Return the [X, Y] coordinate for the center point of the cell that contains the specified text.  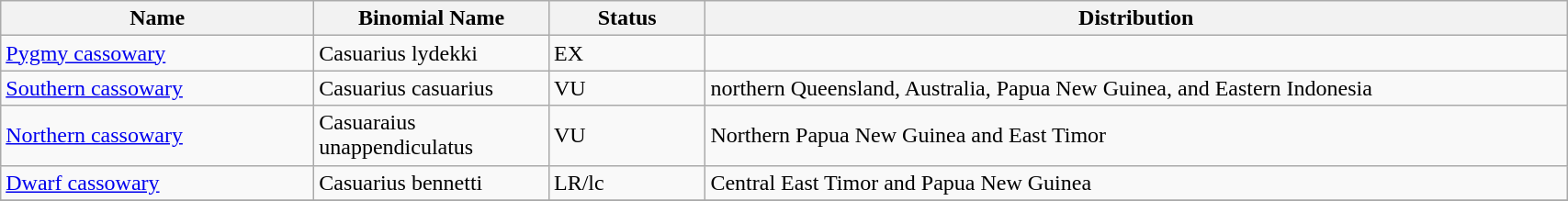
EX [626, 53]
Name [158, 18]
LR/lc [626, 183]
Dwarf cassowary [158, 183]
Northern Papua New Guinea and East Timor [1136, 136]
northern Queensland, Australia, Papua New Guinea, and Eastern Indonesia [1136, 88]
Southern cassowary [158, 88]
Binomial Name [432, 18]
Casuarius casuarius [432, 88]
Northern cassowary [158, 136]
Status [626, 18]
Casuarius lydekki [432, 53]
Casuaraius unappendiculatus [432, 136]
Casuarius bennetti [432, 183]
Distribution [1136, 18]
Pygmy cassowary [158, 53]
Central East Timor and Papua New Guinea [1136, 183]
